From the cell containing the given text, extract its center point as [X, Y] coordinate. 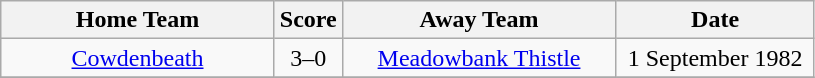
Home Team [138, 20]
Date [716, 20]
1 September 1982 [716, 58]
Meadowbank Thistle [479, 58]
Cowdenbeath [138, 58]
Score [308, 20]
Away Team [479, 20]
3–0 [308, 58]
